Return [x, y] of the center of cell containing provided text 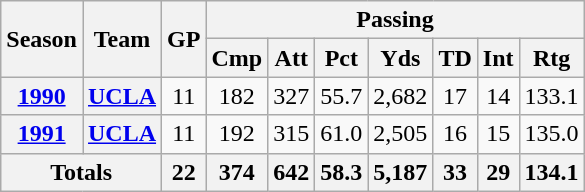
16 [455, 134]
134.1 [552, 172]
5,187 [400, 172]
Att [292, 58]
Rtg [552, 58]
Season [42, 39]
22 [184, 172]
2,682 [400, 96]
TD [455, 58]
29 [498, 172]
Totals [82, 172]
61.0 [342, 134]
Passing [395, 20]
Team [122, 39]
Pct [342, 58]
327 [292, 96]
Yds [400, 58]
642 [292, 172]
135.0 [552, 134]
1991 [42, 134]
14 [498, 96]
17 [455, 96]
133.1 [552, 96]
182 [237, 96]
58.3 [342, 172]
33 [455, 172]
1990 [42, 96]
Cmp [237, 58]
374 [237, 172]
192 [237, 134]
315 [292, 134]
2,505 [400, 134]
15 [498, 134]
Int [498, 58]
GP [184, 39]
55.7 [342, 96]
